Identify which cell holds the provided text, then report its (x, y) central coordinate. 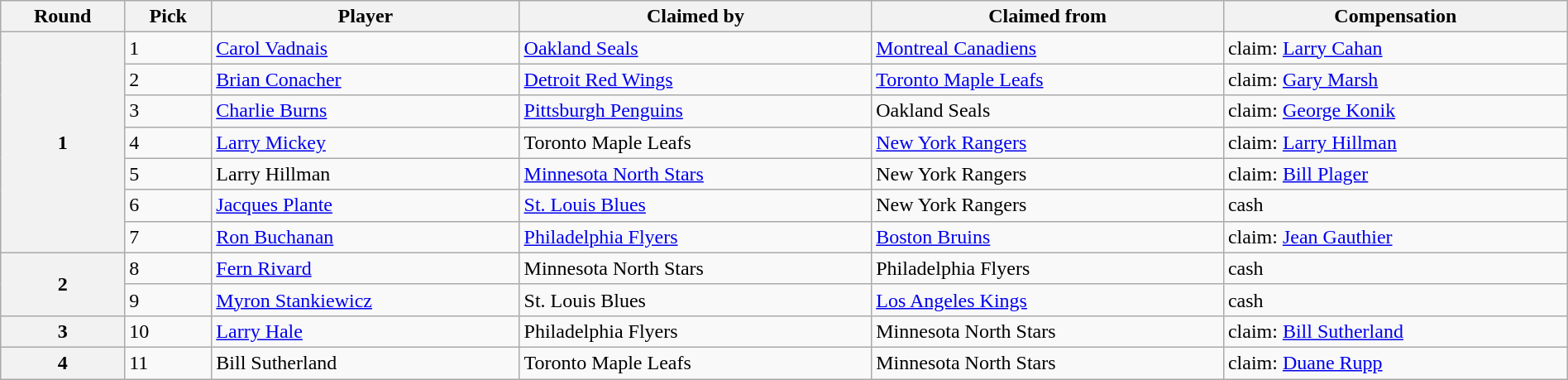
Fern Rivard (366, 268)
Claimed from (1048, 17)
Compensation (1395, 17)
Pick (169, 17)
Larry Hillman (366, 174)
claim: Bill Plager (1395, 174)
Brian Conacher (366, 79)
claim: Larry Hillman (1395, 142)
claim: George Konik (1395, 111)
Boston Bruins (1048, 237)
Los Angeles Kings (1048, 300)
Jacques Plante (366, 205)
6 (169, 205)
Carol Vadnais (366, 48)
9 (169, 300)
claim: Gary Marsh (1395, 79)
Player (366, 17)
8 (169, 268)
claim: Jean Gauthier (1395, 237)
claim: Duane Rupp (1395, 363)
Charlie Burns (366, 111)
claim: Bill Sutherland (1395, 331)
Claimed by (696, 17)
7 (169, 237)
Myron Stankiewicz (366, 300)
11 (169, 363)
claim: Larry Cahan (1395, 48)
Ron Buchanan (366, 237)
Montreal Canadiens (1048, 48)
Larry Mickey (366, 142)
5 (169, 174)
10 (169, 331)
Larry Hale (366, 331)
Pittsburgh Penguins (696, 111)
Round (63, 17)
Bill Sutherland (366, 363)
Detroit Red Wings (696, 79)
